Identify which cell holds the provided text, then report its [x, y] central coordinate. 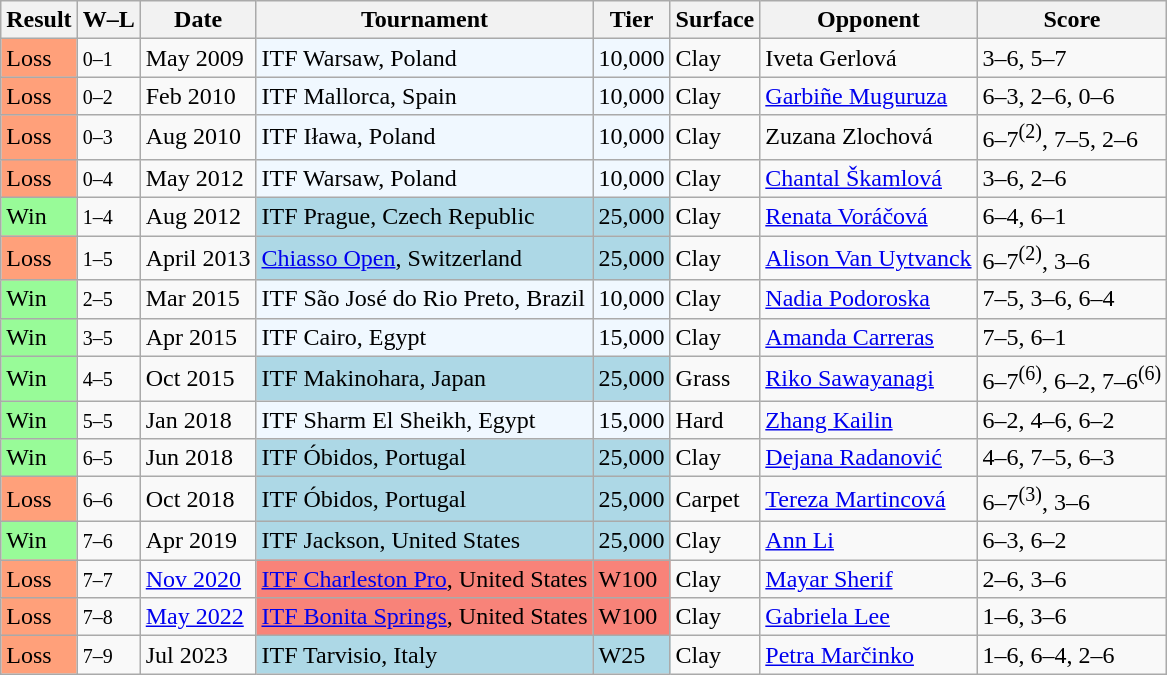
Result [39, 20]
7–5, 3–6, 6–4 [1072, 299]
April 2013 [198, 258]
Aug 2012 [198, 217]
Grass [715, 378]
Tereza Martincová [868, 500]
0–1 [108, 58]
Zuzana Zlochová [868, 138]
Apr 2019 [198, 541]
1–6, 6–4, 2–6 [1072, 655]
Opponent [868, 20]
Garbiñe Muguruza [868, 96]
6–2, 4–6, 6–2 [1072, 420]
Surface [715, 20]
4–5 [108, 378]
3–6, 5–7 [1072, 58]
ITF Jackson, United States [424, 541]
Tournament [424, 20]
ITF Mallorca, Spain [424, 96]
3–5 [108, 337]
Jun 2018 [198, 458]
Alison Van Uytvanck [868, 258]
May 2009 [198, 58]
Iveta Gerlová [868, 58]
6–3, 2–6, 0–6 [1072, 96]
May 2012 [198, 178]
6–5 [108, 458]
6–7(2), 3–6 [1072, 258]
1–4 [108, 217]
ITF Sharm El Sheikh, Egypt [424, 420]
6–7(6), 6–2, 7–6(6) [1072, 378]
4–6, 7–5, 6–3 [1072, 458]
Date [198, 20]
1–5 [108, 258]
Carpet [715, 500]
W25 [632, 655]
ITF Prague, Czech Republic [424, 217]
W–L [108, 20]
ITF Tarvisio, Italy [424, 655]
Renata Voráčová [868, 217]
1–6, 3–6 [1072, 617]
ITF Bonita Springs, United States [424, 617]
Nadia Podoroska [868, 299]
Feb 2010 [198, 96]
6–7(2), 7–5, 2–6 [1072, 138]
Nov 2020 [198, 579]
Aug 2010 [198, 138]
Jul 2023 [198, 655]
Oct 2018 [198, 500]
Jan 2018 [198, 420]
6–3, 6–2 [1072, 541]
3–6, 2–6 [1072, 178]
7–9 [108, 655]
ITF Cairo, Egypt [424, 337]
7–8 [108, 617]
0–4 [108, 178]
0–2 [108, 96]
7–6 [108, 541]
ITF Iława, Poland [424, 138]
ITF Charleston Pro, United States [424, 579]
Score [1072, 20]
Hard [715, 420]
6–4, 6–1 [1072, 217]
6–6 [108, 500]
May 2022 [198, 617]
Petra Marčinko [868, 655]
ITF Makinohara, Japan [424, 378]
Chiasso Open, Switzerland [424, 258]
5–5 [108, 420]
7–7 [108, 579]
Apr 2015 [198, 337]
Ann Li [868, 541]
Amanda Carreras [868, 337]
Oct 2015 [198, 378]
2–5 [108, 299]
Riko Sawayanagi [868, 378]
Chantal Škamlová [868, 178]
ITF São José do Rio Preto, Brazil [424, 299]
0–3 [108, 138]
Gabriela Lee [868, 617]
2–6, 3–6 [1072, 579]
Mar 2015 [198, 299]
Zhang Kailin [868, 420]
7–5, 6–1 [1072, 337]
6–7(3), 3–6 [1072, 500]
Tier [632, 20]
Mayar Sherif [868, 579]
Dejana Radanović [868, 458]
